Return [X, Y] of the center of cell containing provided text 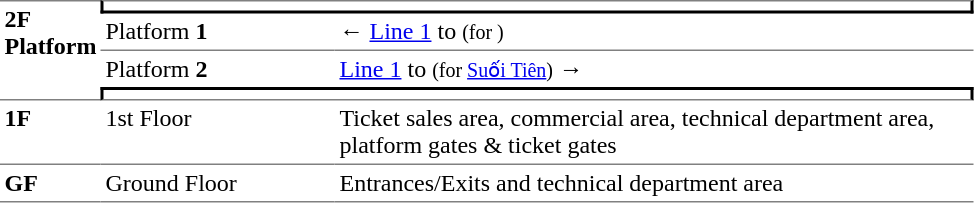
Platform 1 [218, 33]
Platform 2 [218, 69]
2FPlatform [50, 50]
← Line 1 to (for ) [654, 33]
Entrances/Exits and technical department area [654, 184]
Ground Floor [218, 184]
GF [50, 184]
1F [50, 132]
1st Floor [218, 132]
Ticket sales area, commercial area, technical department area, platform gates & ticket gates [654, 132]
Line 1 to (for Suối Tiên) → [654, 69]
